Provide the [X, Y] coordinate of the cell's center where the given text is located.  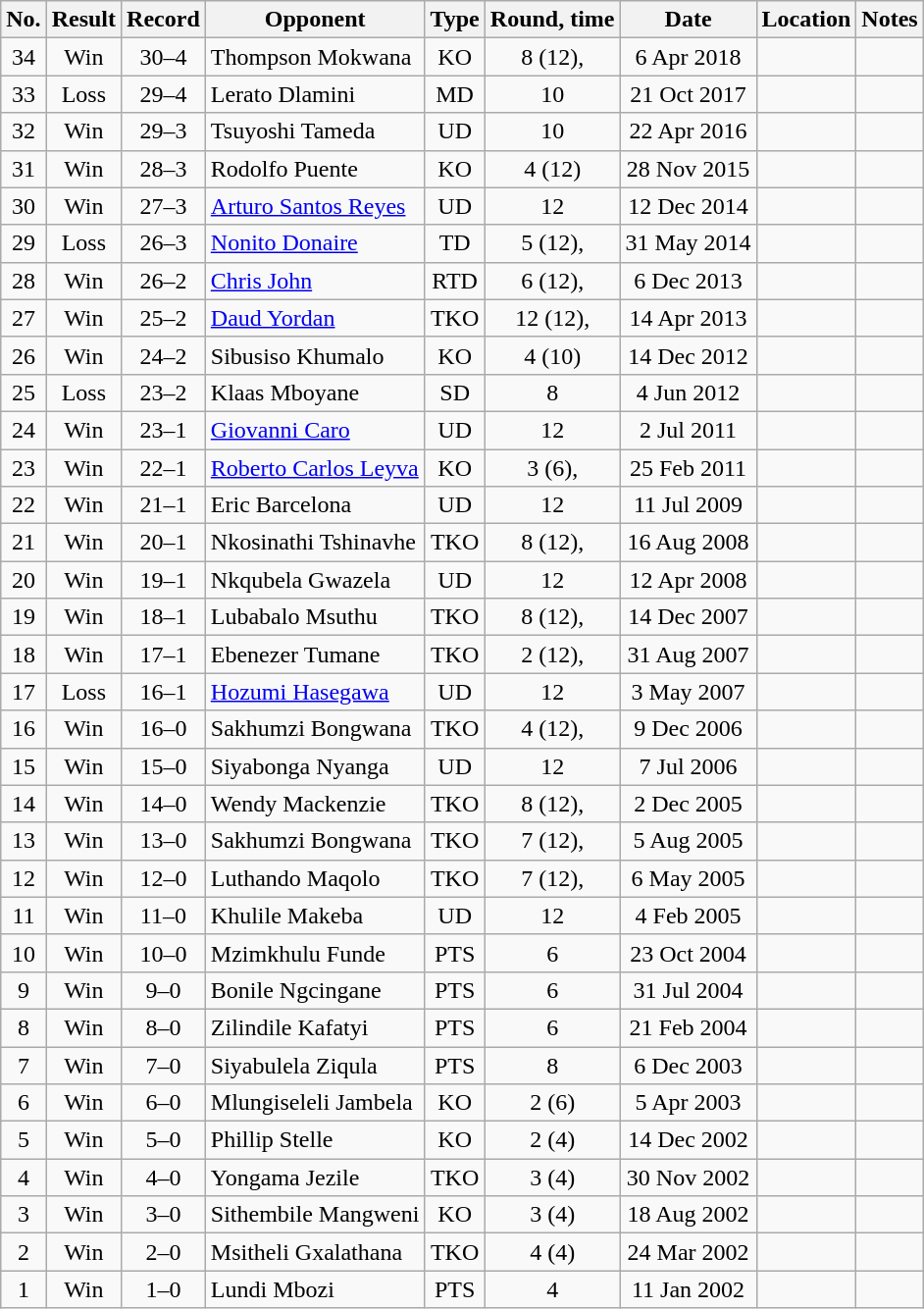
21 Oct 2017 [689, 94]
Siyabonga Nyanga [315, 766]
7 [24, 1065]
Luthando Maqolo [315, 878]
8–0 [164, 1027]
Chris John [315, 281]
Type [455, 20]
Date [689, 20]
7 Jul 2006 [689, 766]
24 [24, 430]
10–0 [164, 953]
24–2 [164, 355]
MD [455, 94]
Eric Barcelona [315, 505]
15–0 [164, 766]
22 [24, 505]
25 Feb 2011 [689, 468]
21 Feb 2004 [689, 1027]
7–0 [164, 1065]
14 Apr 2013 [689, 318]
Zilindile Kafatyi [315, 1027]
19–1 [164, 580]
6 Dec 2013 [689, 281]
25–2 [164, 318]
No. [24, 20]
30 [24, 206]
2–0 [164, 1252]
5 Aug 2005 [689, 841]
3 May 2007 [689, 692]
6 (12), [552, 281]
19 [24, 617]
Nkqubela Gwazela [315, 580]
29 [24, 243]
Thompson Mokwana [315, 57]
32 [24, 131]
34 [24, 57]
Siyabulela Ziqula [315, 1065]
Lerato Dlamini [315, 94]
14 Dec 2007 [689, 617]
Mzimkhulu Funde [315, 953]
Nkosinathi Tshinavhe [315, 543]
17–1 [164, 654]
14–0 [164, 804]
Roberto Carlos Leyva [315, 468]
31 Aug 2007 [689, 654]
23 [24, 468]
31 Jul 2004 [689, 990]
26–2 [164, 281]
14 Dec 2012 [689, 355]
2 Jul 2011 [689, 430]
13–0 [164, 841]
9 [24, 990]
11–0 [164, 916]
21 [24, 543]
28–3 [164, 169]
Msitheli Gxalathana [315, 1252]
Khulile Makeba [315, 916]
33 [24, 94]
21–1 [164, 505]
22–1 [164, 468]
Location [806, 20]
25 [24, 393]
22 Apr 2016 [689, 131]
SD [455, 393]
Yongama Jezile [315, 1178]
9 Dec 2006 [689, 729]
Klaas Mboyane [315, 393]
2 Dec 2005 [689, 804]
4–0 [164, 1178]
3 [24, 1215]
4 (4) [552, 1252]
Nonito Donaire [315, 243]
29–3 [164, 131]
TD [455, 243]
24 Mar 2002 [689, 1252]
12 Apr 2008 [689, 580]
6 Dec 2003 [689, 1065]
28 Nov 2015 [689, 169]
23–1 [164, 430]
23 Oct 2004 [689, 953]
5 Apr 2003 [689, 1103]
Hozumi Hasegawa [315, 692]
13 [24, 841]
11 Jul 2009 [689, 505]
Wendy Mackenzie [315, 804]
2 (6) [552, 1103]
Bonile Ngcingane [315, 990]
27–3 [164, 206]
Rodolfo Puente [315, 169]
15 [24, 766]
6 Apr 2018 [689, 57]
28 [24, 281]
18 Aug 2002 [689, 1215]
RTD [455, 281]
20 [24, 580]
Sithembile Mangweni [315, 1215]
26–3 [164, 243]
29–4 [164, 94]
12 (12), [552, 318]
2 (12), [552, 654]
11 Jan 2002 [689, 1289]
4 (10) [552, 355]
4 Feb 2005 [689, 916]
Giovanni Caro [315, 430]
6 May 2005 [689, 878]
16–0 [164, 729]
Round, time [552, 20]
31 [24, 169]
20–1 [164, 543]
4 (12) [552, 169]
5–0 [164, 1140]
2 (4) [552, 1140]
16–1 [164, 692]
Daud Yordan [315, 318]
6–0 [164, 1103]
26 [24, 355]
3–0 [164, 1215]
Mlungiseleli Jambela [315, 1103]
30–4 [164, 57]
14 Dec 2002 [689, 1140]
30 Nov 2002 [689, 1178]
12 Dec 2014 [689, 206]
Lundi Mbozi [315, 1289]
2 [24, 1252]
Result [83, 20]
11 [24, 916]
1 [24, 1289]
Phillip Stelle [315, 1140]
5 [24, 1140]
Sibusiso Khumalo [315, 355]
Arturo Santos Reyes [315, 206]
16 Aug 2008 [689, 543]
Opponent [315, 20]
16 [24, 729]
12–0 [164, 878]
5 (12), [552, 243]
Lubabalo Msuthu [315, 617]
9–0 [164, 990]
1–0 [164, 1289]
Record [164, 20]
23–2 [164, 393]
4 Jun 2012 [689, 393]
3 (6), [552, 468]
Notes [890, 20]
18 [24, 654]
Ebenezer Tumane [315, 654]
27 [24, 318]
Tsuyoshi Tameda [315, 131]
17 [24, 692]
14 [24, 804]
31 May 2014 [689, 243]
4 (12), [552, 729]
18–1 [164, 617]
